Detect which cell encompasses the target text, then output its (X, Y) center coordinate. 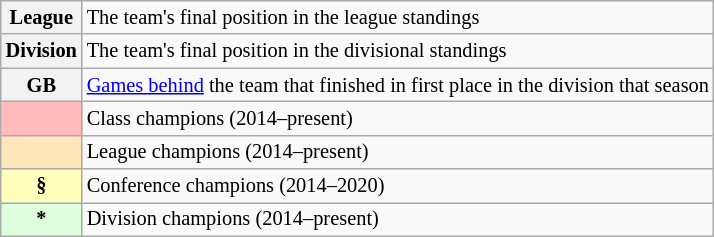
§ (42, 186)
* (42, 219)
The team's final position in the league standings (398, 17)
Games behind the team that finished in first place in the division that season (398, 85)
League (42, 17)
League champions (2014–present) (398, 152)
Division (42, 51)
Conference champions (2014–2020) (398, 186)
Class champions (2014–present) (398, 118)
GB (42, 85)
Division champions (2014–present) (398, 219)
The team's final position in the divisional standings (398, 51)
